Scan for the cell matching the given text and deliver its (x, y) coordinate at center. 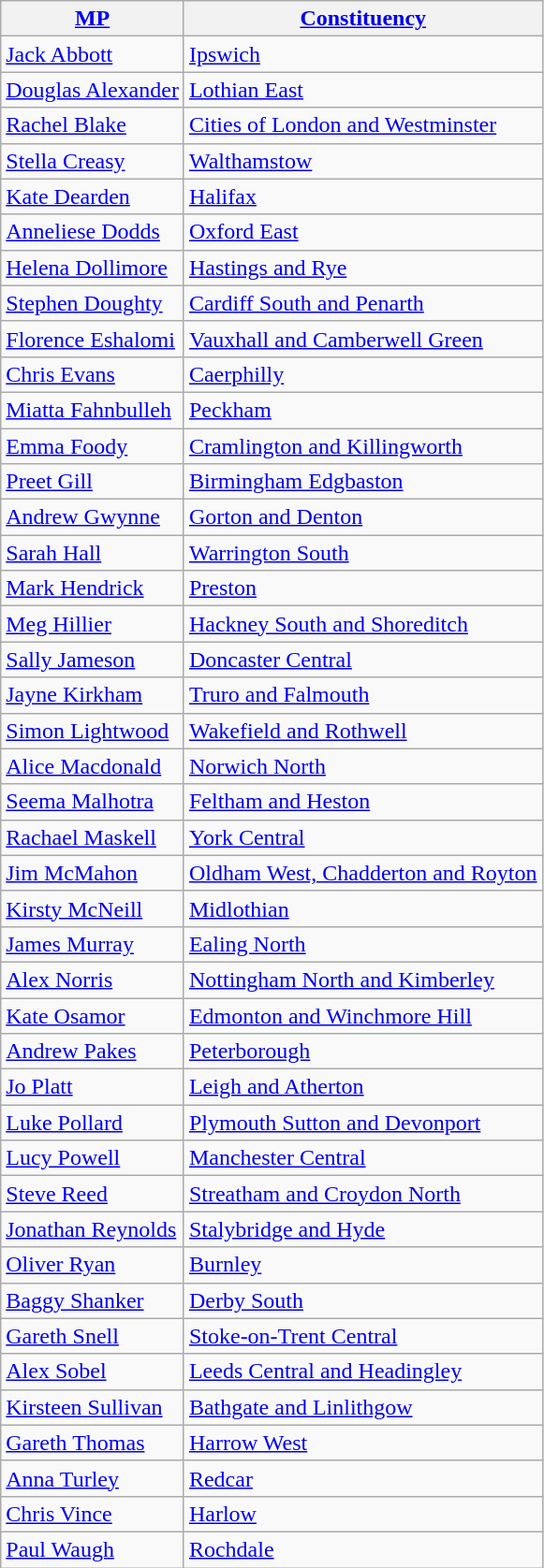
Ealing North (363, 944)
Alex Norris (93, 980)
Rachel Blake (93, 125)
James Murray (93, 944)
Jayne Kirkham (93, 695)
Rochdale (363, 1549)
Anna Turley (93, 1478)
Stoke-on-Trent Central (363, 1336)
Mark Hendrick (93, 588)
Warrington South (363, 553)
Chris Evans (93, 374)
Steve Reed (93, 1194)
Gareth Thomas (93, 1443)
Helena Dollimore (93, 268)
Andrew Pakes (93, 1052)
Baggy Shanker (93, 1300)
Birmingham Edgbaston (363, 482)
Gorton and Denton (363, 517)
York Central (363, 837)
Peckham (363, 410)
Halifax (363, 196)
Gareth Snell (93, 1336)
Seema Malhotra (93, 802)
Wakefield and Rothwell (363, 731)
Midlothian (363, 908)
Oliver Ryan (93, 1265)
Harrow West (363, 1443)
Harlow (363, 1514)
Douglas Alexander (93, 90)
Truro and Falmouth (363, 695)
Cramlington and Killingworth (363, 446)
Manchester Central (363, 1158)
Ipswich (363, 54)
Chris Vince (93, 1514)
Preet Gill (93, 482)
Rachael Maskell (93, 837)
Lothian East (363, 90)
Sarah Hall (93, 553)
Peterborough (363, 1052)
MP (93, 19)
Hackney South and Shoreditch (363, 624)
Nottingham North and Kimberley (363, 980)
Luke Pollard (93, 1123)
Hastings and Rye (363, 268)
Alex Sobel (93, 1372)
Lucy Powell (93, 1158)
Leeds Central and Headingley (363, 1372)
Jim McMahon (93, 873)
Emma Foody (93, 446)
Oldham West, Chadderton and Royton (363, 873)
Walthamstow (363, 161)
Kate Dearden (93, 196)
Oxford East (363, 232)
Jack Abbott (93, 54)
Preston (363, 588)
Burnley (363, 1265)
Kirsty McNeill (93, 908)
Kate Osamor (93, 1015)
Leigh and Atherton (363, 1087)
Bathgate and Linlithgow (363, 1407)
Miatta Fahnbulleh (93, 410)
Constituency (363, 19)
Simon Lightwood (93, 731)
Caerphilly (363, 374)
Derby South (363, 1300)
Anneliese Dodds (93, 232)
Paul Waugh (93, 1549)
Stephen Doughty (93, 303)
Redcar (363, 1478)
Florence Eshalomi (93, 339)
Alice Macdonald (93, 766)
Jonathan Reynolds (93, 1229)
Feltham and Heston (363, 802)
Andrew Gwynne (93, 517)
Edmonton and Winchmore Hill (363, 1015)
Jo Platt (93, 1087)
Cities of London and Westminster (363, 125)
Meg Hillier (93, 624)
Streatham and Croydon North (363, 1194)
Norwich North (363, 766)
Sally Jameson (93, 660)
Cardiff South and Penarth (363, 303)
Stalybridge and Hyde (363, 1229)
Doncaster Central (363, 660)
Kirsteen Sullivan (93, 1407)
Vauxhall and Camberwell Green (363, 339)
Plymouth Sutton and Devonport (363, 1123)
Stella Creasy (93, 161)
